Return the (x, y) coordinate for the center point of the cell that contains the specified text.  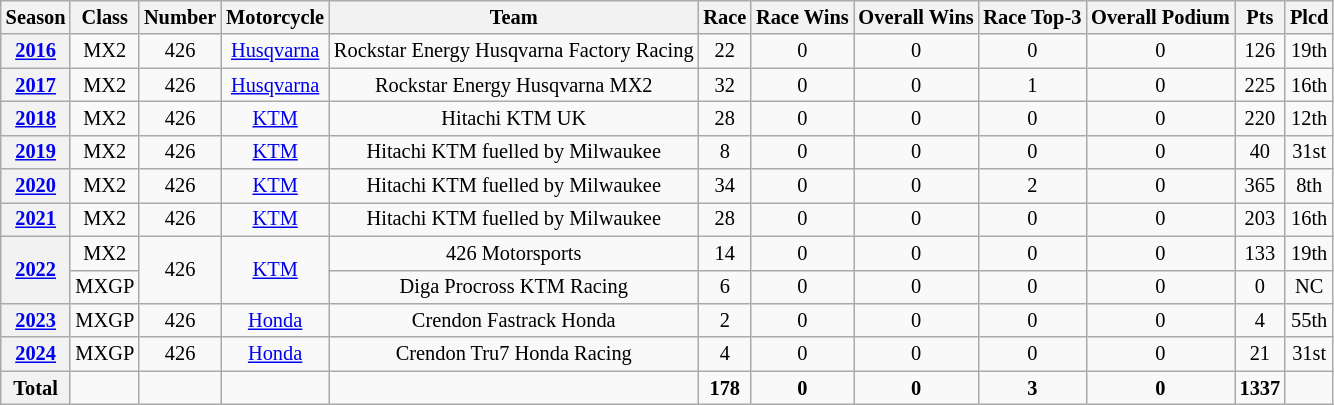
Crendon Tru7 Honda Racing (514, 354)
21 (1260, 354)
Season (36, 17)
Class (104, 17)
2023 (36, 320)
Team (514, 17)
178 (724, 388)
2016 (36, 51)
203 (1260, 219)
133 (1260, 253)
Motorcycle (275, 17)
Race Wins (802, 17)
Rockstar Energy Husqvarna MX2 (514, 85)
Race Top-3 (1033, 17)
2024 (36, 354)
Rockstar Energy Husqvarna Factory Racing (514, 51)
365 (1260, 186)
2019 (36, 152)
40 (1260, 152)
Pts (1260, 17)
Crendon Fastrack Honda (514, 320)
3 (1033, 388)
22 (724, 51)
55th (1309, 320)
8 (724, 152)
2020 (36, 186)
Hitachi KTM UK (514, 118)
34 (724, 186)
126 (1260, 51)
Overall Wins (916, 17)
8th (1309, 186)
1 (1033, 85)
Diga Procross KTM Racing (514, 287)
32 (724, 85)
1337 (1260, 388)
2017 (36, 85)
Plcd (1309, 17)
225 (1260, 85)
12th (1309, 118)
Number (180, 17)
2022 (36, 270)
14 (724, 253)
NC (1309, 287)
Total (36, 388)
2018 (36, 118)
426 Motorsports (514, 253)
Overall Podium (1160, 17)
Race (724, 17)
220 (1260, 118)
2021 (36, 219)
6 (724, 287)
